Capture the cell that displays the provided text and extract its (X, Y) central coordinate. 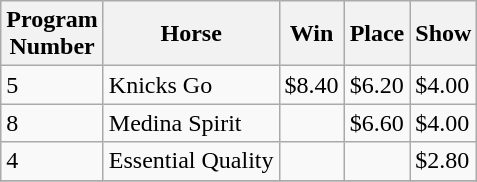
$6.60 (377, 123)
Knicks Go (191, 85)
8 (52, 123)
Essential Quality (191, 161)
Win (312, 34)
$6.20 (377, 85)
Show (444, 34)
5 (52, 85)
Place (377, 34)
$8.40 (312, 85)
ProgramNumber (52, 34)
$2.80 (444, 161)
Medina Spirit (191, 123)
4 (52, 161)
Horse (191, 34)
